Extract the (X, Y) coordinate from the center of the cell holding the provided text.  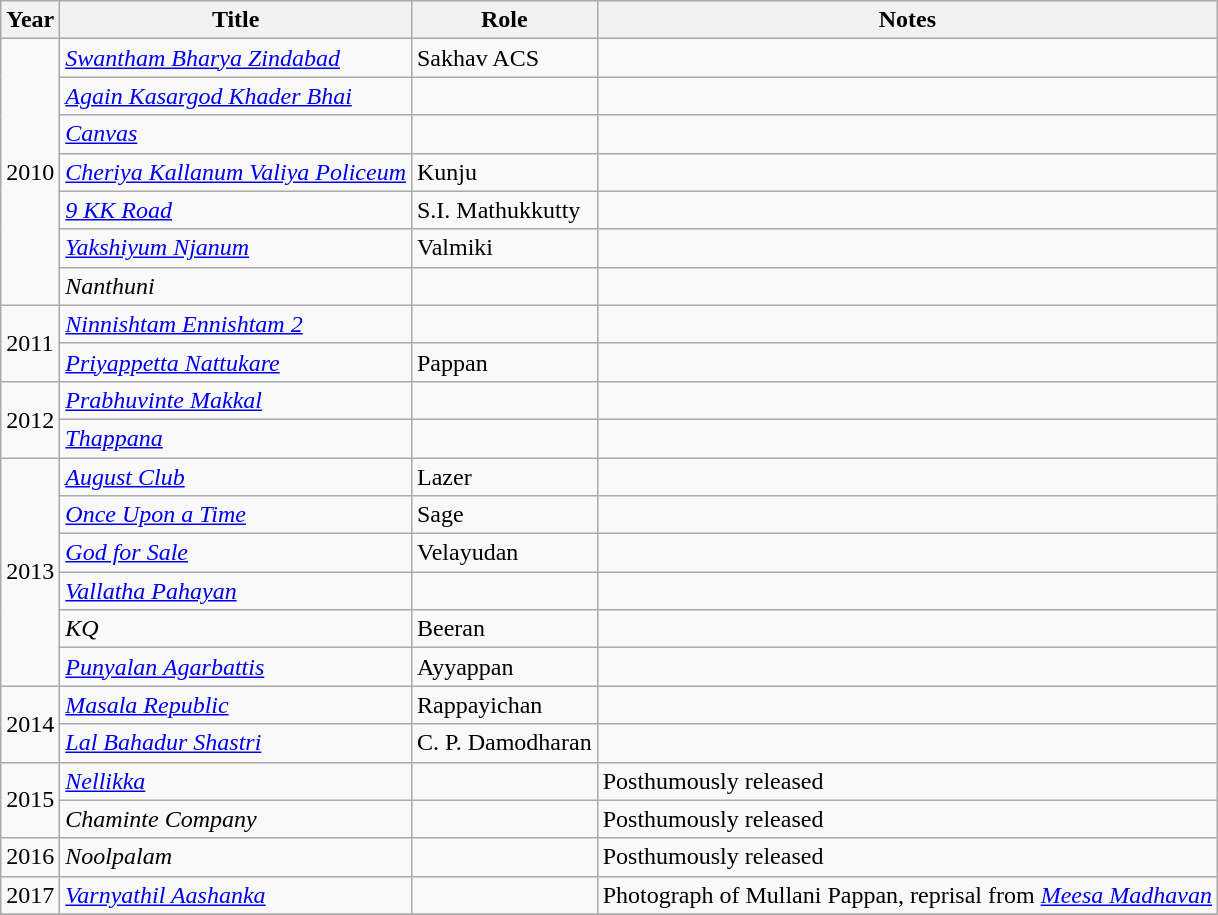
Priyappetta Nattukare (236, 362)
2016 (30, 857)
2010 (30, 172)
Once Upon a Time (236, 515)
Nellikka (236, 781)
Kunju (504, 172)
2013 (30, 572)
Ayyappan (504, 667)
Lal Bahadur Shastri (236, 743)
KQ (236, 629)
Vallatha Pahayan (236, 591)
S.I. Mathukkutty (504, 210)
Rappayichan (504, 705)
Cheriya Kallanum Valiya Policeum (236, 172)
2014 (30, 724)
Again Kasargod Khader Bhai (236, 96)
Nanthuni (236, 286)
God for Sale (236, 553)
Notes (907, 20)
Lazer (504, 477)
Masala Republic (236, 705)
Chaminte Company (236, 819)
2011 (30, 343)
Punyalan Agarbattis (236, 667)
Prabhuvinte Makkal (236, 400)
Yakshiyum Njanum (236, 248)
Pappan (504, 362)
9 KK Road (236, 210)
Sakhav ACS (504, 58)
2017 (30, 895)
Role (504, 20)
Varnyathil Aashanka (236, 895)
Ninnishtam Ennishtam 2 (236, 324)
2012 (30, 419)
Valmiki (504, 248)
Photograph of Mullani Pappan, reprisal from Meesa Madhavan (907, 895)
Velayudan (504, 553)
Sage (504, 515)
Beeran (504, 629)
Thappana (236, 438)
Canvas (236, 134)
Noolpalam (236, 857)
August Club (236, 477)
2015 (30, 800)
C. P. Damodharan (504, 743)
Title (236, 20)
Year (30, 20)
Swantham Bharya Zindabad (236, 58)
